Detect which cell encompasses the target text, then output its (X, Y) center coordinate. 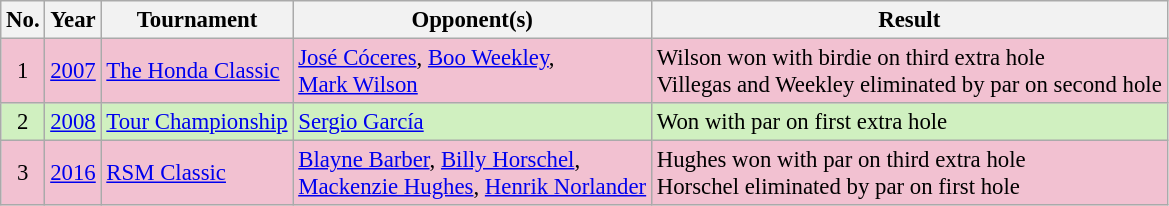
1 (23, 72)
Hughes won with par on third extra holeHorschel eliminated by par on first hole (909, 174)
RSM Classic (197, 174)
Result (909, 20)
3 (23, 174)
José Cóceres, Boo Weekley, Mark Wilson (472, 72)
No. (23, 20)
2016 (73, 174)
Sergio García (472, 122)
The Honda Classic (197, 72)
Opponent(s) (472, 20)
Tournament (197, 20)
2007 (73, 72)
Blayne Barber, Billy Horschel, Mackenzie Hughes, Henrik Norlander (472, 174)
2 (23, 122)
Tour Championship (197, 122)
Wilson won with birdie on third extra holeVillegas and Weekley eliminated by par on second hole (909, 72)
Won with par on first extra hole (909, 122)
Year (73, 20)
2008 (73, 122)
